For the text-containing cell, return its midpoint in (X, Y) coordinate format. 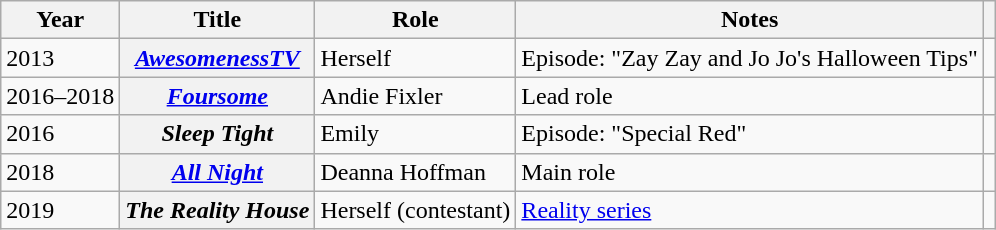
Herself (416, 58)
All Night (218, 172)
Main role (750, 172)
Year (60, 20)
Andie Fixler (416, 96)
Emily (416, 134)
Reality series (750, 210)
Title (218, 20)
Lead role (750, 96)
Sleep Tight (218, 134)
Foursome (218, 96)
Notes (750, 20)
Episode: "Zay Zay and Jo Jo's Halloween Tips" (750, 58)
2016 (60, 134)
2013 (60, 58)
2019 (60, 210)
The Reality House (218, 210)
Herself (contestant) (416, 210)
Deanna Hoffman (416, 172)
2018 (60, 172)
AwesomenessTV (218, 58)
2016–2018 (60, 96)
Role (416, 20)
Episode: "Special Red" (750, 134)
